Find where the given text appears and provide that cell's center as (X, Y) coordinate. 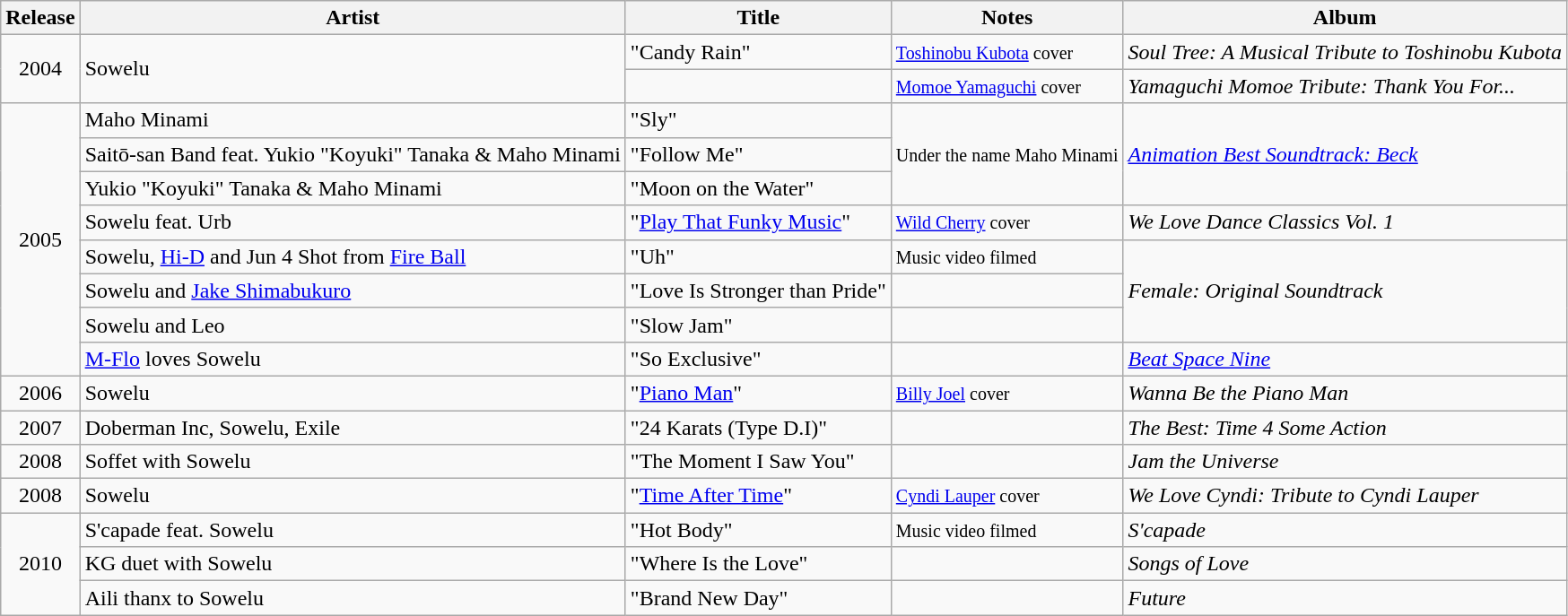
Jam the Universe (1345, 462)
Album (1345, 18)
Momoe Yamaguchi cover (1006, 86)
The Best: Time 4 Some Action (1345, 428)
2010 (40, 564)
Toshinobu Kubota cover (1006, 52)
Sowelu, Hi-D and Jun 4 Shot from Fire Ball (353, 256)
KG duet with Sowelu (353, 564)
"Sly" (758, 120)
We Love Cyndi: Tribute to Cyndi Lauper (1345, 496)
Animation Best Soundtrack: Beck (1345, 154)
Saitō-san Band feat. Yukio "Koyuki" Tanaka & Maho Minami (353, 154)
Doberman Inc, Sowelu, Exile (353, 428)
Yukio "Koyuki" Tanaka & Maho Minami (353, 188)
"Time After Time" (758, 496)
Release (40, 18)
2005 (40, 239)
"Slow Jam" (758, 325)
2004 (40, 69)
"Uh" (758, 256)
"So Exclusive" (758, 359)
Aili thanx to Sowelu (353, 598)
M-Flo loves Sowelu (353, 359)
Songs of Love (1345, 564)
Artist (353, 18)
S'capade feat. Sowelu (353, 530)
Soffet with Sowelu (353, 462)
Beat Space Nine (1345, 359)
Yamaguchi Momoe Tribute: Thank You For... (1345, 86)
Wanna Be the Piano Man (1345, 393)
Sowelu feat. Urb (353, 222)
"The Moment I Saw You" (758, 462)
"Hot Body" (758, 530)
"Brand New Day" (758, 598)
Female: Original Soundtrack (1345, 291)
Sowelu and Jake Shimabukuro (353, 291)
2007 (40, 428)
Cyndi Lauper cover (1006, 496)
Title (758, 18)
"Candy Rain" (758, 52)
Notes (1006, 18)
Wild Cherry cover (1006, 222)
Under the name Maho Minami (1006, 154)
"Moon on the Water" (758, 188)
"Play That Funky Music" (758, 222)
"Where Is the Love" (758, 564)
2006 (40, 393)
Sowelu and Leo (353, 325)
"Love Is Stronger than Pride" (758, 291)
"Follow Me" (758, 154)
Billy Joel cover (1006, 393)
Maho Minami (353, 120)
"Piano Man" (758, 393)
We Love Dance Classics Vol. 1 (1345, 222)
S'capade (1345, 530)
Future (1345, 598)
"24 Karats (Type D.I)" (758, 428)
Soul Tree: A Musical Tribute to Toshinobu Kubota (1345, 52)
